Search for the cell housing the specified text and yield its [x, y] center coordinate. 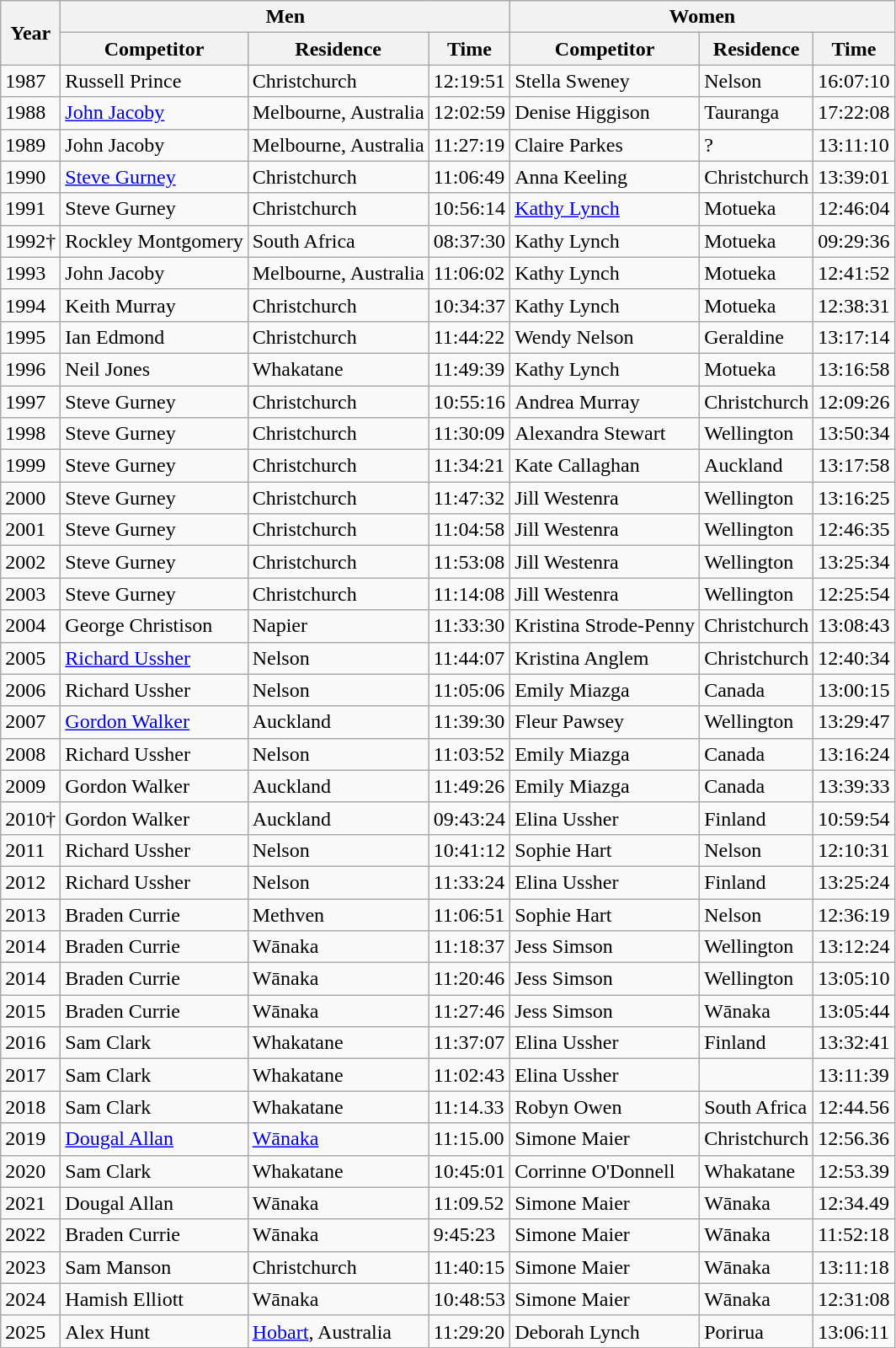
2019 [30, 1139]
13:50:34 [854, 434]
13:29:47 [854, 722]
11:49:26 [469, 786]
2007 [30, 722]
2017 [30, 1075]
13:39:33 [854, 786]
2016 [30, 1043]
1990 [30, 177]
1998 [30, 434]
Neil Jones [154, 369]
2013 [30, 914]
11:02:43 [469, 1075]
12:56.36 [854, 1139]
Robyn Owen [605, 1107]
1994 [30, 305]
Rockley Montgomery [154, 241]
13:16:25 [854, 498]
12:44.56 [854, 1107]
1991 [30, 209]
Hobart, Australia [339, 1331]
13:25:34 [854, 562]
2025 [30, 1331]
08:37:30 [469, 241]
13:32:41 [854, 1043]
Fleur Pawsey [605, 722]
11:44:22 [469, 337]
11:39:30 [469, 722]
13:12:24 [854, 947]
13:06:11 [854, 1331]
Ian Edmond [154, 337]
12:36:19 [854, 914]
Hamish Elliott [154, 1299]
2005 [30, 658]
Alexandra Stewart [605, 434]
11:15.00 [469, 1139]
2024 [30, 1299]
2006 [30, 690]
11:06:49 [469, 177]
11:40:15 [469, 1267]
11:33:30 [469, 626]
Kate Callaghan [605, 466]
09:29:36 [854, 241]
11:44:07 [469, 658]
11:34:21 [469, 466]
Methven [339, 914]
1992† [30, 241]
Deborah Lynch [605, 1331]
12:53.39 [854, 1171]
11:33:24 [469, 882]
Kristina Strode-Penny [605, 626]
Geraldine [756, 337]
Napier [339, 626]
11:20:46 [469, 979]
2002 [30, 562]
12:34.49 [854, 1203]
12:31:08 [854, 1299]
11:18:37 [469, 947]
1996 [30, 369]
11:06:02 [469, 273]
? [756, 145]
1999 [30, 466]
George Christison [154, 626]
13:05:10 [854, 979]
13:25:24 [854, 882]
Alex Hunt [154, 1331]
11:14:08 [469, 594]
2023 [30, 1267]
13:11:10 [854, 145]
2009 [30, 786]
11:49:39 [469, 369]
12:41:52 [854, 273]
11:30:09 [469, 434]
2000 [30, 498]
12:38:31 [854, 305]
12:09:26 [854, 402]
Kristina Anglem [605, 658]
Women [702, 17]
12:10:31 [854, 850]
13:11:18 [854, 1267]
2015 [30, 1011]
11:09.52 [469, 1203]
9:45:23 [469, 1235]
1989 [30, 145]
Tauranga [756, 113]
Wendy Nelson [605, 337]
Andrea Murray [605, 402]
13:11:39 [854, 1075]
11:52:18 [854, 1235]
11:03:52 [469, 754]
1997 [30, 402]
11:14.33 [469, 1107]
1993 [30, 273]
Claire Parkes [605, 145]
Denise Higgison [605, 113]
09:43:24 [469, 818]
2004 [30, 626]
2021 [30, 1203]
10:41:12 [469, 850]
Men [285, 17]
Porirua [756, 1331]
2011 [30, 850]
11:37:07 [469, 1043]
1987 [30, 81]
Corrinne O'Donnell [605, 1171]
11:27:19 [469, 145]
13:00:15 [854, 690]
13:16:58 [854, 369]
1988 [30, 113]
12:46:35 [854, 530]
10:56:14 [469, 209]
2022 [30, 1235]
2018 [30, 1107]
1995 [30, 337]
2020 [30, 1171]
13:17:14 [854, 337]
12:40:34 [854, 658]
Stella Sweney [605, 81]
11:06:51 [469, 914]
10:45:01 [469, 1171]
16:07:10 [854, 81]
12:02:59 [469, 113]
10:34:37 [469, 305]
10:59:54 [854, 818]
Year [30, 33]
12:46:04 [854, 209]
13:05:44 [854, 1011]
13:39:01 [854, 177]
Keith Murray [154, 305]
17:22:08 [854, 113]
11:53:08 [469, 562]
2003 [30, 594]
11:27:46 [469, 1011]
11:05:06 [469, 690]
12:25:54 [854, 594]
12:19:51 [469, 81]
11:47:32 [469, 498]
10:55:16 [469, 402]
13:16:24 [854, 754]
2010† [30, 818]
11:29:20 [469, 1331]
2012 [30, 882]
2001 [30, 530]
Sam Manson [154, 1267]
2008 [30, 754]
13:08:43 [854, 626]
Russell Prince [154, 81]
10:48:53 [469, 1299]
11:04:58 [469, 530]
Anna Keeling [605, 177]
13:17:58 [854, 466]
